Detect which cell encompasses the target text, then output its [X, Y] center coordinate. 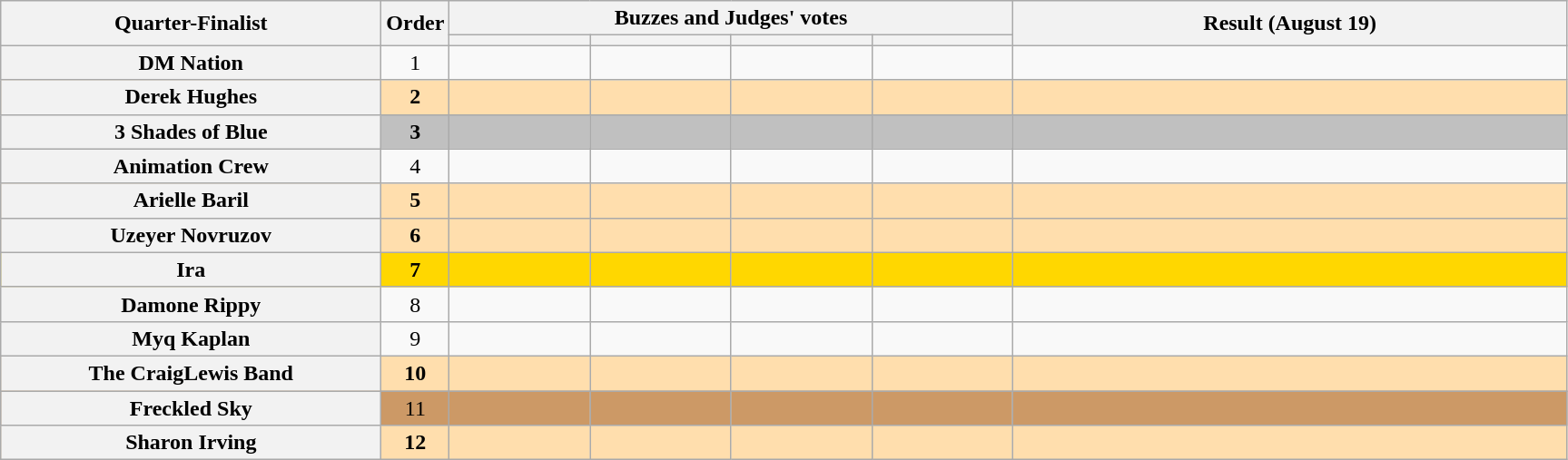
The CraigLewis Band [191, 373]
Derek Hughes [191, 97]
Animation Crew [191, 166]
Order [416, 24]
Myq Kaplan [191, 338]
Quarter-Finalist [191, 24]
Arielle Baril [191, 201]
1 [416, 63]
3 [416, 132]
2 [416, 97]
Damone Rippy [191, 304]
3 Shades of Blue [191, 132]
5 [416, 201]
Buzzes and Judges' votes [731, 18]
6 [416, 235]
12 [416, 443]
Result (August 19) [1289, 24]
DM Nation [191, 63]
11 [416, 407]
Ira [191, 269]
4 [416, 166]
7 [416, 269]
Sharon Irving [191, 443]
Freckled Sky [191, 407]
9 [416, 338]
Uzeyer Novruzov [191, 235]
10 [416, 373]
8 [416, 304]
